Return [x, y] of the center of cell containing provided text 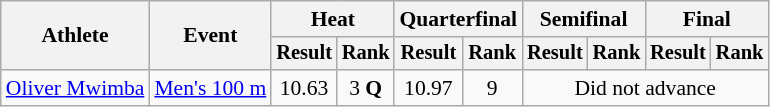
9 [492, 88]
Quarterfinal [458, 19]
Men's 100 m [210, 88]
10.63 [304, 88]
Athlete [76, 36]
Heat [332, 19]
Did not advance [645, 88]
3 Q [366, 88]
Oliver Mwimba [76, 88]
Semifinal [584, 19]
Event [210, 36]
Final [706, 19]
10.97 [428, 88]
